Find where the given text appears and provide that cell's center as [X, Y] coordinate. 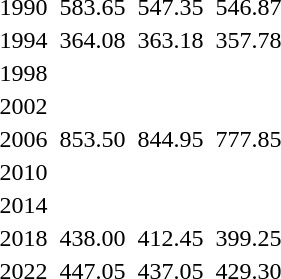
853.50 [92, 139]
364.08 [92, 40]
412.45 [170, 238]
438.00 [92, 238]
363.18 [170, 40]
844.95 [170, 139]
